Search for the cell housing the specified text and yield its [X, Y] center coordinate. 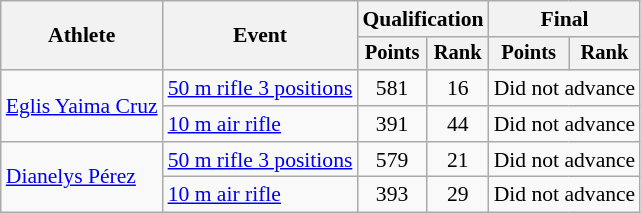
391 [392, 124]
Final [565, 19]
29 [458, 195]
581 [392, 88]
Eglis Yaima Cruz [82, 106]
Qualification [422, 19]
Event [260, 36]
Dianelys Pérez [82, 178]
44 [458, 124]
Athlete [82, 36]
579 [392, 160]
16 [458, 88]
393 [392, 195]
21 [458, 160]
